Capture the cell that displays the provided text and extract its [x, y] central coordinate. 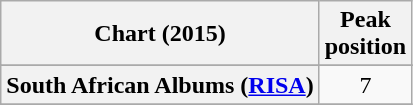
South African Albums (RISA) [160, 85]
Chart (2015) [160, 34]
Peakposition [365, 34]
7 [365, 85]
